Identify which cell holds the provided text, then report its (X, Y) central coordinate. 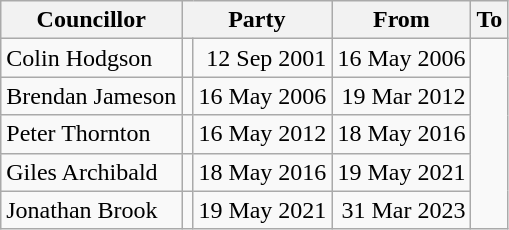
19 Mar 2012 (402, 96)
Colin Hodgson (92, 58)
Jonathan Brook (92, 210)
Peter Thornton (92, 134)
To (490, 20)
31 Mar 2023 (402, 210)
Councillor (92, 20)
12 Sep 2001 (262, 58)
Party (257, 20)
Giles Archibald (92, 172)
Brendan Jameson (92, 96)
From (402, 20)
16 May 2012 (262, 134)
